Output the (X, Y) coordinate of the center of the cell containing the given text.  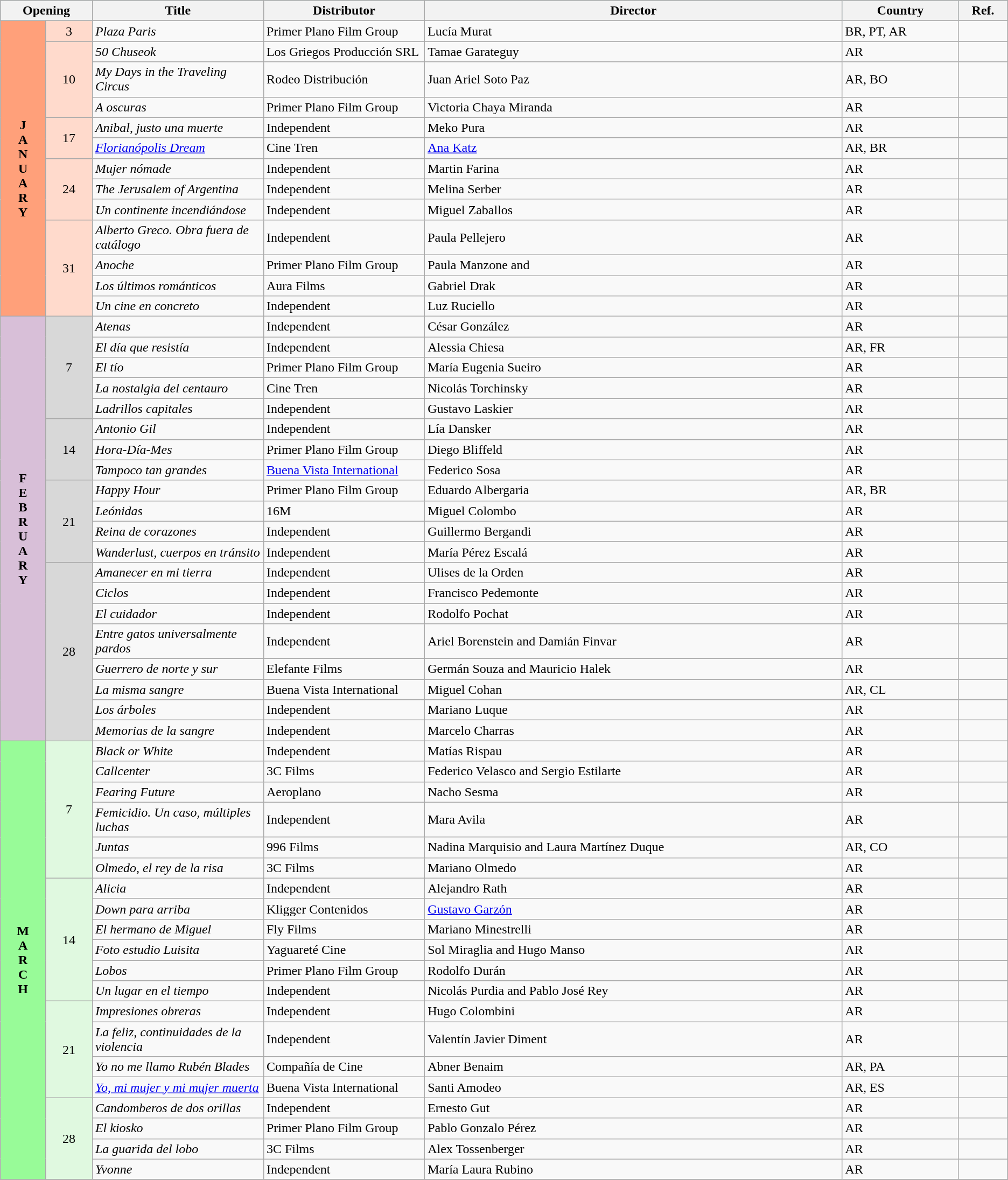
Alejandro Rath (633, 888)
Aura Films (344, 286)
Alicia (178, 888)
Opening (46, 11)
Meko Pura (633, 128)
Rodeo Distribución (344, 80)
AR, PA (900, 1067)
Ciclos (178, 593)
Lucía Murat (633, 31)
Happy Hour (178, 490)
La feliz, continuidades de la violencia (178, 1039)
Foto estudio Luisita (178, 950)
JANUARY (23, 169)
Distributor (344, 11)
Reina de corazones (178, 531)
16M (344, 511)
Guillermo Bergandi (633, 531)
Sol Miraglia and Hugo Manso (633, 950)
AR, CL (900, 690)
Antonio Gil (178, 429)
Olmedo, el rey de la risa (178, 868)
Kligger Contenidos (344, 909)
AR, ES (900, 1087)
Mariano Luque (633, 710)
Federico Sosa (633, 470)
Hugo Colombini (633, 1012)
Title (178, 11)
Yo no me llamo Rubén Blades (178, 1067)
El cuidador (178, 613)
31 (69, 268)
María Laura Rubino (633, 1169)
Hora-Día-Mes (178, 449)
Juntas (178, 847)
My Days in the Traveling Circus (178, 80)
Impresiones obreras (178, 1012)
Un cine en concreto (178, 306)
Memorias de la sangre (178, 731)
Alessia Chiesa (633, 347)
Alberto Greco. Obra fuera de catálogo (178, 237)
Mariano Minestrelli (633, 929)
Compañía de Cine (344, 1067)
María Eugenia Sueiro (633, 368)
Fly Films (344, 929)
César González (633, 327)
Paula Manzone and (633, 265)
Ana Katz (633, 148)
A oscuras (178, 107)
Femicidio. Un caso, múltiples luchas (178, 819)
Fearing Future (178, 792)
Nacho Sesma (633, 792)
AR, FR (900, 347)
Florianópolis Dream (178, 148)
Diego Bliffeld (633, 449)
Leónidas (178, 511)
24 (69, 189)
Francisco Pedemonte (633, 593)
Matías Rispau (633, 751)
Yaguareté Cine (344, 950)
Tamae Garateguy (633, 52)
Los Griegos Producción SRL (344, 52)
Amanecer en mi tierra (178, 572)
Mariano Olmedo (633, 868)
Yo, mi mujer y mi mujer muerta (178, 1087)
El hermano de Miguel (178, 929)
Gabriel Drak (633, 286)
Santi Amodeo (633, 1087)
Anibal, justo una muerte (178, 128)
Luz Ruciello (633, 306)
50 Chuseok (178, 52)
La misma sangre (178, 690)
El tío (178, 368)
La nostalgia del centauro (178, 388)
Los árboles (178, 710)
FEBRUARY (23, 529)
Elefante Films (344, 669)
Los últimos románticos (178, 286)
El kiosko (178, 1128)
Miguel Colombo (633, 511)
996 Films (344, 847)
Tampoco tan grandes (178, 470)
Callcenter (178, 771)
Melina Serber (633, 189)
Anoche (178, 265)
Country (900, 11)
Entre gatos universalmente pardos (178, 642)
Ref. (983, 11)
Martin Farina (633, 168)
The Jerusalem of Argentina (178, 189)
Eduardo Albergaria (633, 490)
Nicolás Torchinsky (633, 388)
Juan Ariel Soto Paz (633, 80)
Gustavo Laskier (633, 409)
Aeroplano (344, 792)
Valentín Javier Diment (633, 1039)
Wanderlust, cuerpos en tránsito (178, 552)
Mujer nómade (178, 168)
Un continente incendiándose (178, 209)
Paula Pellejero (633, 237)
El día que resistía (178, 347)
Federico Velasco and Sergio Estilarte (633, 771)
Rodolfo Durán (633, 971)
Un lugar en el tiempo (178, 991)
Miguel Cohan (633, 690)
Abner Benaim (633, 1067)
Nicolás Purdia and Pablo José Rey (633, 991)
Ernesto Gut (633, 1108)
Ulises de la Orden (633, 572)
Rodolfo Pochat (633, 613)
Nadina Marquisio and Laura Martínez Duque (633, 847)
BR, PT, AR (900, 31)
Ariel Borenstein and Damián Finvar (633, 642)
Alex Tossenberger (633, 1149)
Ladrillos capitales (178, 409)
Candomberos de dos orillas (178, 1108)
Lía Dansker (633, 429)
Yvonne (178, 1169)
17 (69, 138)
María Pérez Escalá (633, 552)
La guarida del lobo (178, 1149)
Down para arriba (178, 909)
Pablo Gonzalo Pérez (633, 1128)
Guerrero de norte y sur (178, 669)
Germán Souza and Mauricio Halek (633, 669)
AR, BO (900, 80)
Director (633, 11)
3 (69, 31)
Mara Avila (633, 819)
Plaza Paris (178, 31)
Marcelo Charras (633, 731)
10 (69, 80)
Gustavo Garzón (633, 909)
Miguel Zaballos (633, 209)
MARCH (23, 960)
Victoria Chaya Miranda (633, 107)
Lobos (178, 971)
Black or White (178, 751)
AR, CO (900, 847)
Atenas (178, 327)
